Capture the cell that displays the provided text and extract its [X, Y] central coordinate. 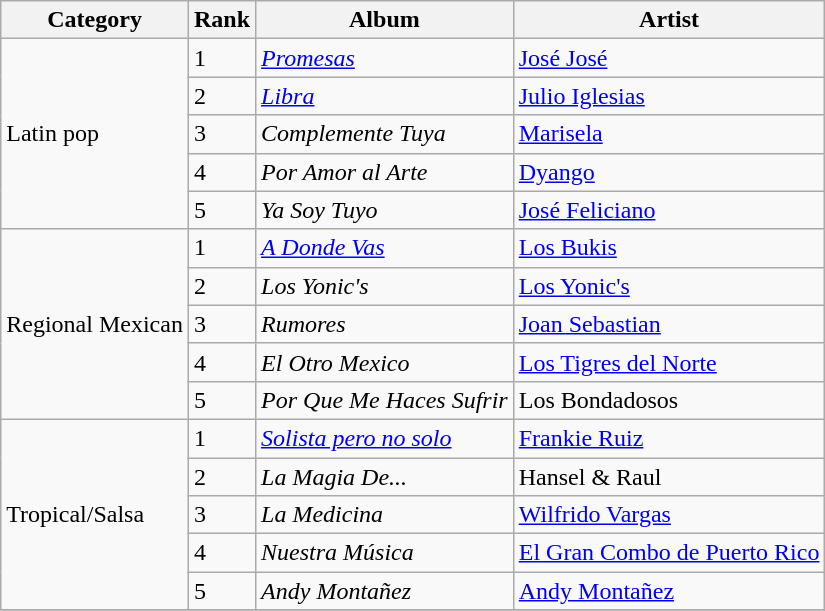
Promesas [385, 58]
Solista pero no solo [385, 438]
Los Tigres del Norte [669, 362]
Rank [222, 20]
Nuestra Música [385, 553]
Rumores [385, 324]
A Donde Vas [385, 248]
Artist [669, 20]
Frankie Ruiz [669, 438]
Dyango [669, 172]
El Gran Combo de Puerto Rico [669, 553]
Julio Iglesias [669, 96]
Por Que Me Haces Sufrir [385, 400]
Libra [385, 96]
Complemente Tuya [385, 134]
Los Bondadosos [669, 400]
Joan Sebastian [669, 324]
Tropical/Salsa [95, 514]
Los Bukis [669, 248]
Regional Mexican [95, 324]
Hansel & Raul [669, 477]
Album [385, 20]
José Feliciano [669, 210]
José José [669, 58]
La Magia De... [385, 477]
La Medicina [385, 515]
Category [95, 20]
Wilfrido Vargas [669, 515]
Marisela [669, 134]
El Otro Mexico [385, 362]
Latin pop [95, 134]
Por Amor al Arte [385, 172]
Ya Soy Tuyo [385, 210]
